For the text-containing cell, return its midpoint in (X, Y) coordinate format. 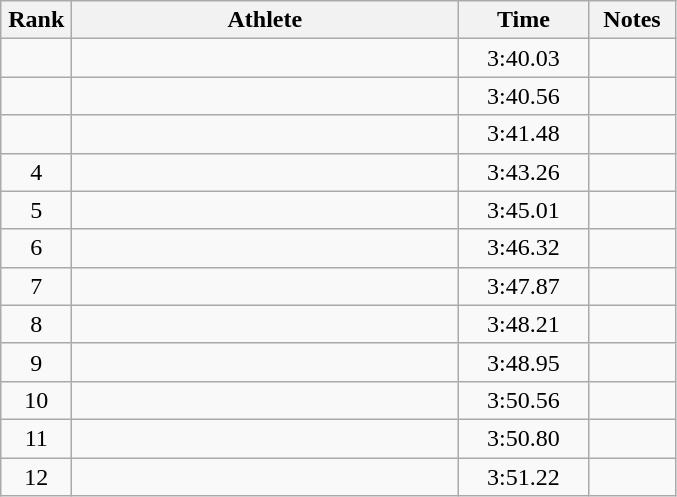
3:48.95 (524, 362)
3:51.22 (524, 477)
Athlete (265, 20)
Notes (632, 20)
7 (36, 286)
3:47.87 (524, 286)
5 (36, 210)
9 (36, 362)
3:43.26 (524, 172)
6 (36, 248)
11 (36, 438)
8 (36, 324)
3:50.56 (524, 400)
3:46.32 (524, 248)
4 (36, 172)
3:45.01 (524, 210)
3:48.21 (524, 324)
Time (524, 20)
3:40.56 (524, 96)
3:41.48 (524, 134)
3:40.03 (524, 58)
12 (36, 477)
3:50.80 (524, 438)
10 (36, 400)
Rank (36, 20)
